Identify which cell holds the provided text, then report its (x, y) central coordinate. 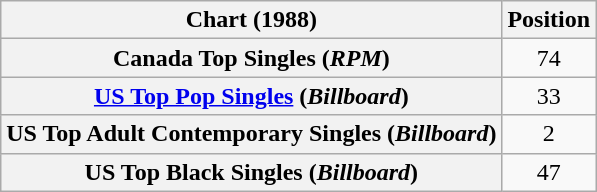
2 (549, 134)
Position (549, 20)
47 (549, 172)
33 (549, 96)
74 (549, 58)
US Top Adult Contemporary Singles (Billboard) (252, 134)
Chart (1988) (252, 20)
US Top Pop Singles (Billboard) (252, 96)
Canada Top Singles (RPM) (252, 58)
US Top Black Singles (Billboard) (252, 172)
